Locate the cell with the specified text and output its [X, Y] center coordinate. 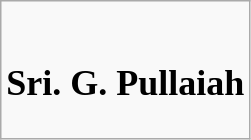
Sri. G. Pullaiah [126, 70]
